Determine the (X, Y) coordinate at the center of the cell enclosing the given text.  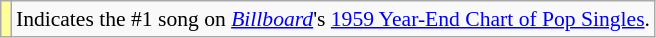
Indicates the #1 song on Billboard's 1959 Year-End Chart of Pop Singles. (333, 19)
